For the text-containing cell, return its midpoint in (x, y) coordinate format. 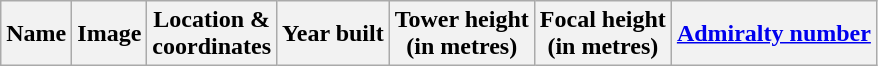
Location & coordinates (212, 34)
Year built (334, 34)
Focal height(in metres) (602, 34)
Tower height(in metres) (462, 34)
Image (110, 34)
Admiralty number (774, 34)
Name (36, 34)
